Capture the cell that displays the provided text and extract its [x, y] central coordinate. 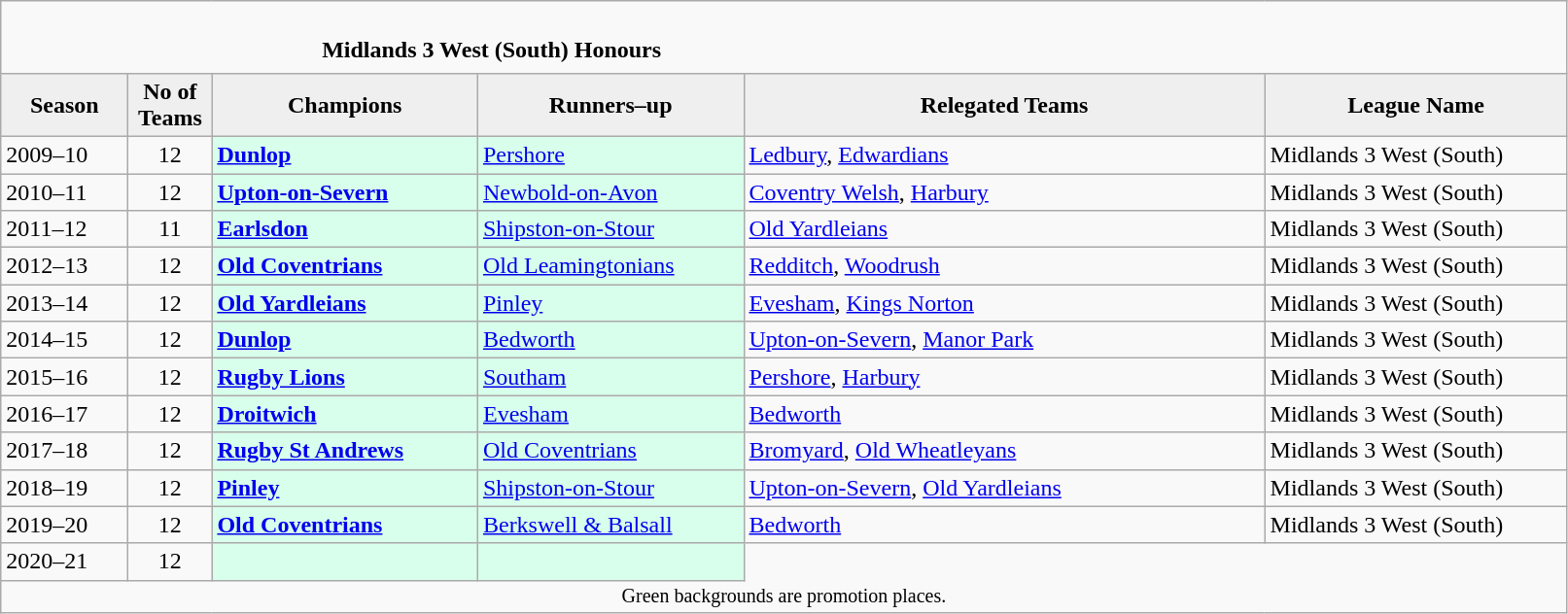
Runners–up [610, 105]
Earlsdon [345, 229]
Old Leamingtonians [610, 266]
Green backgrounds are promotion places. [784, 597]
Newbold-on-Avon [610, 191]
Redditch, Woodrush [1004, 266]
2010–11 [64, 191]
Season [64, 105]
Droitwich [345, 414]
No of Teams [170, 105]
Rugby St Andrews [345, 451]
Southam [610, 377]
2014–15 [64, 340]
2016–17 [64, 414]
2015–16 [64, 377]
Evesham [610, 414]
2012–13 [64, 266]
2009–10 [64, 154]
2017–18 [64, 451]
Ledbury, Edwardians [1004, 154]
Evesham, Kings Norton [1004, 303]
Upton-on-Severn, Manor Park [1004, 340]
Bromyard, Old Wheatleyans [1004, 451]
Champions [345, 105]
Upton-on-Severn, Old Yardleians [1004, 488]
Berkswell & Balsall [610, 525]
2020–21 [64, 562]
2018–19 [64, 488]
Rugby Lions [345, 377]
Pershore, Harbury [1004, 377]
2011–12 [64, 229]
League Name [1415, 105]
Upton-on-Severn [345, 191]
2019–20 [64, 525]
Relegated Teams [1004, 105]
Pershore [610, 154]
Coventry Welsh, Harbury [1004, 191]
2013–14 [64, 303]
11 [170, 229]
